Provide the (X, Y) coordinate of the cell's center where the given text is located.  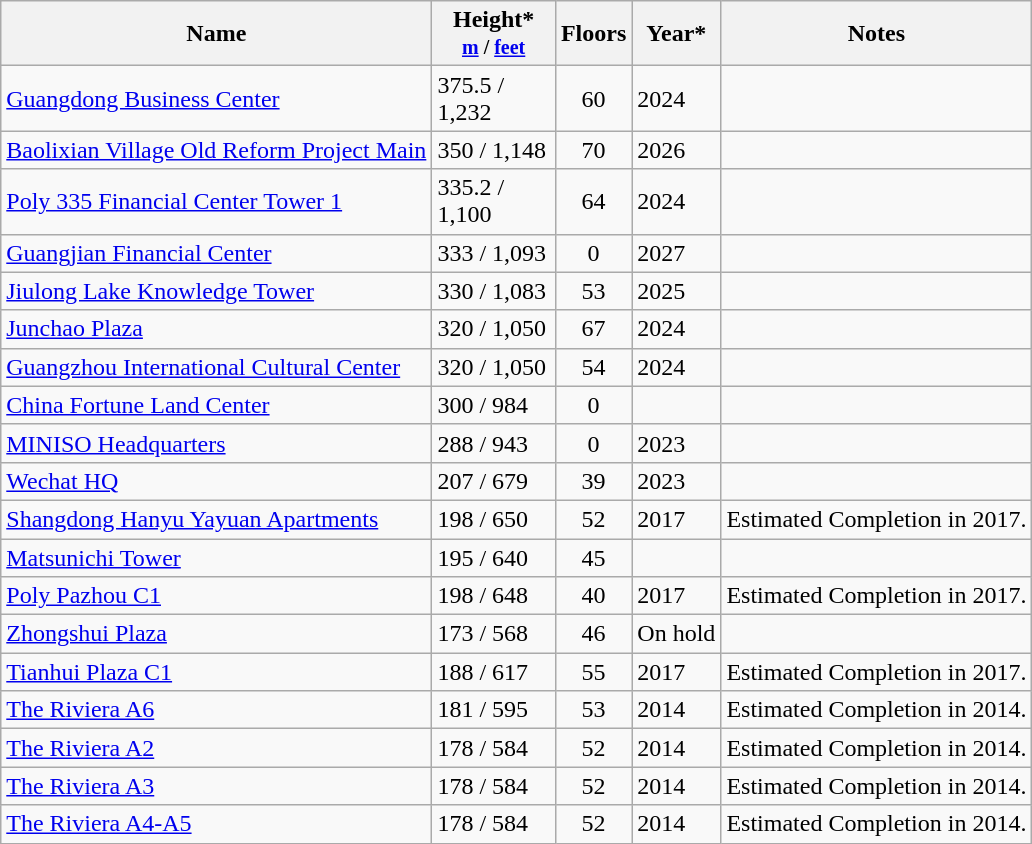
333 / 1,093 (494, 253)
188 / 617 (494, 672)
Wechat HQ (216, 481)
173 / 568 (494, 634)
MINISO Headquarters (216, 443)
375.5 / 1,232 (494, 98)
198 / 648 (494, 596)
70 (593, 150)
Height*m / feet (494, 34)
67 (593, 329)
330 / 1,083 (494, 291)
Baolixian Village Old Reform Project Main (216, 150)
46 (593, 634)
Junchao Plaza (216, 329)
The Riviera A6 (216, 710)
60 (593, 98)
Shangdong Hanyu Yayuan Apartments (216, 519)
55 (593, 672)
54 (593, 367)
The Riviera A3 (216, 786)
288 / 943 (494, 443)
China Fortune Land Center (216, 405)
335.2 / 1,100 (494, 202)
2026 (676, 150)
2025 (676, 291)
Guangjian Financial Center (216, 253)
39 (593, 481)
64 (593, 202)
300 / 984 (494, 405)
198 / 650 (494, 519)
Guangdong Business Center (216, 98)
Poly Pazhou C1 (216, 596)
Guangzhou International Cultural Center (216, 367)
350 / 1,148 (494, 150)
The Riviera A4-A5 (216, 824)
195 / 640 (494, 557)
Year* (676, 34)
181 / 595 (494, 710)
Name (216, 34)
45 (593, 557)
The Riviera A2 (216, 748)
Matsunichi Tower (216, 557)
Poly 335 Financial Center Tower 1 (216, 202)
Zhongshui Plaza (216, 634)
40 (593, 596)
Notes (876, 34)
207 / 679 (494, 481)
On hold (676, 634)
2027 (676, 253)
Floors (593, 34)
Tianhui Plaza C1 (216, 672)
Jiulong Lake Knowledge Tower (216, 291)
